Locate the cell with the specified text and output its (x, y) center coordinate. 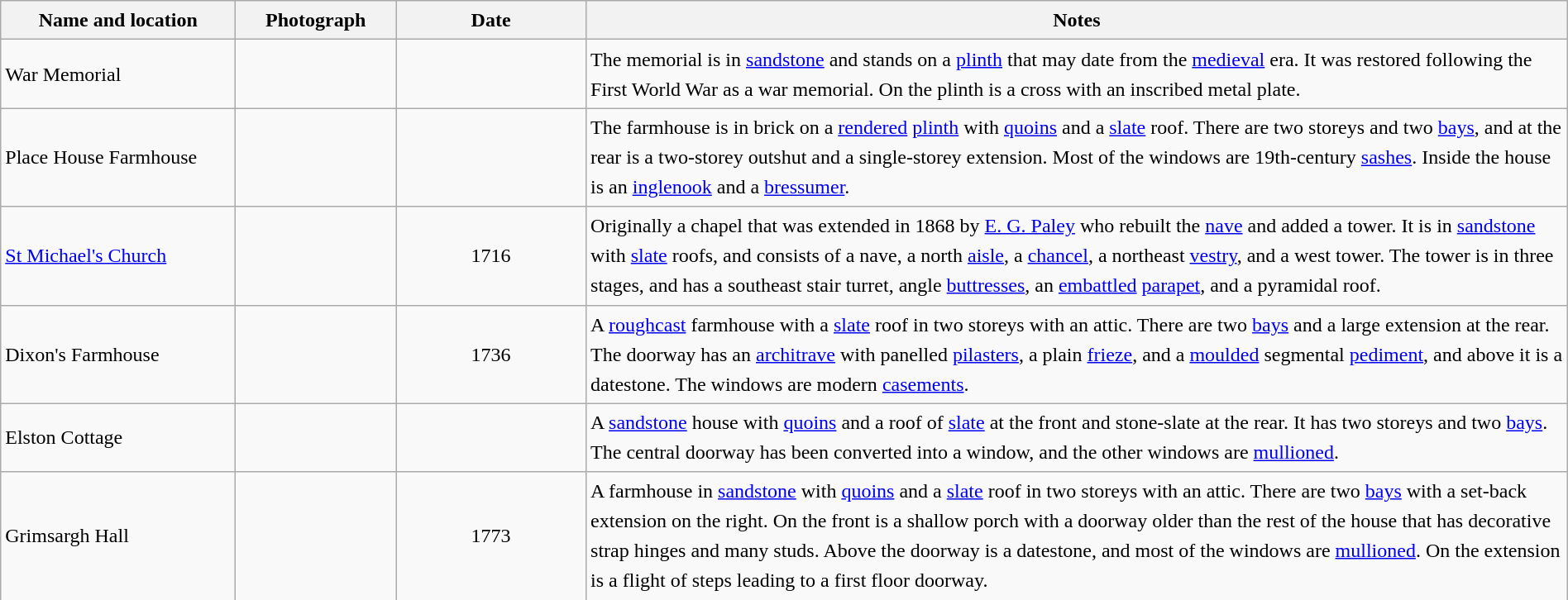
Name and location (118, 20)
Elston Cottage (118, 438)
Dixon's Farmhouse (118, 354)
St Michael's Church (118, 256)
Date (491, 20)
Grimsargh Hall (118, 536)
Photograph (316, 20)
Place House Farmhouse (118, 157)
1736 (491, 354)
War Memorial (118, 74)
Notes (1077, 20)
1716 (491, 256)
1773 (491, 536)
